For the text-containing cell, return its midpoint in [x, y] coordinate format. 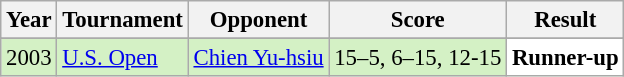
2003 [29, 58]
Chien Yu-hsiu [258, 58]
Opponent [258, 20]
Result [566, 20]
U.S. Open [122, 58]
Score [418, 20]
Year [29, 20]
Tournament [122, 20]
15–5, 6–15, 12-15 [418, 58]
Runner-up [566, 58]
